Provide the (x, y) coordinate of the cell's center where the given text is located.  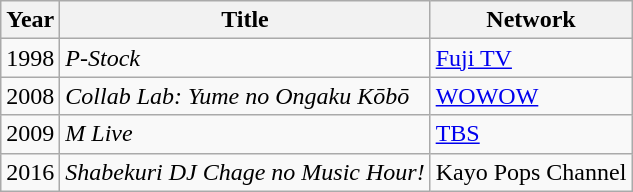
TBS (531, 134)
P-Stock (245, 58)
WOWOW (531, 96)
Collab Lab: Yume no Ongaku Kōbō (245, 96)
2009 (30, 134)
1998 (30, 58)
Kayo Pops Channel (531, 172)
Shabekuri DJ Chage no Music Hour! (245, 172)
2008 (30, 96)
M Live (245, 134)
Network (531, 20)
2016 (30, 172)
Title (245, 20)
Fuji TV (531, 58)
Year (30, 20)
